Provide the [X, Y] coordinate of the cell's center where the given text is located.  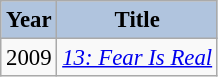
2009 [29, 58]
Title [138, 20]
Year [29, 20]
13: Fear Is Real [138, 58]
